Pinpoint the cell where the given text exists, returning its (X, Y) midpoint coordinate. 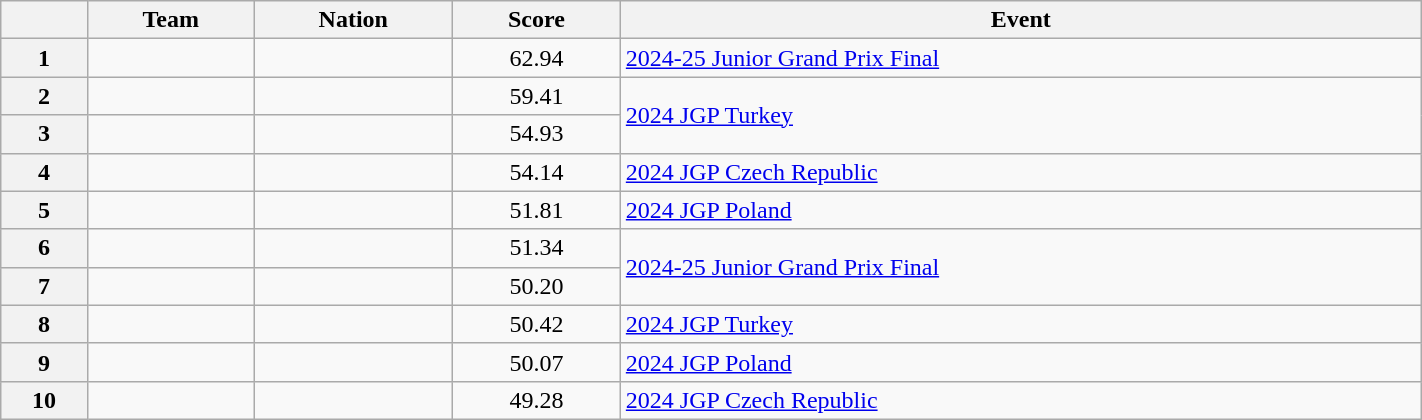
7 (44, 286)
54.93 (537, 134)
50.20 (537, 286)
2 (44, 96)
50.42 (537, 324)
51.81 (537, 210)
1 (44, 58)
62.94 (537, 58)
54.14 (537, 172)
49.28 (537, 400)
5 (44, 210)
10 (44, 400)
Event (1020, 20)
Score (537, 20)
50.07 (537, 362)
Nation (354, 20)
51.34 (537, 248)
8 (44, 324)
3 (44, 134)
4 (44, 172)
6 (44, 248)
9 (44, 362)
59.41 (537, 96)
Team (170, 20)
